From the cell containing the given text, extract its center point as [x, y] coordinate. 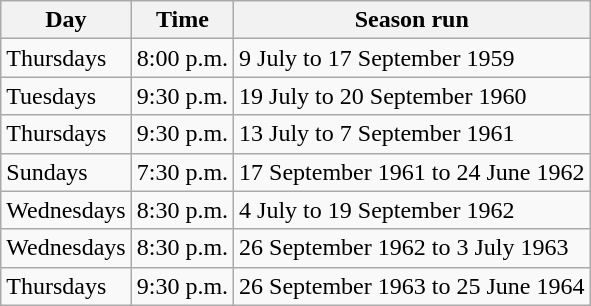
17 September 1961 to 24 June 1962 [412, 172]
8:00 p.m. [182, 58]
26 September 1963 to 25 June 1964 [412, 286]
19 July to 20 September 1960 [412, 96]
13 July to 7 September 1961 [412, 134]
Time [182, 20]
Sundays [66, 172]
4 July to 19 September 1962 [412, 210]
Tuesdays [66, 96]
9 July to 17 September 1959 [412, 58]
7:30 p.m. [182, 172]
Day [66, 20]
26 September 1962 to 3 July 1963 [412, 248]
Season run [412, 20]
